Locate the cell with the specified text and output its (x, y) center coordinate. 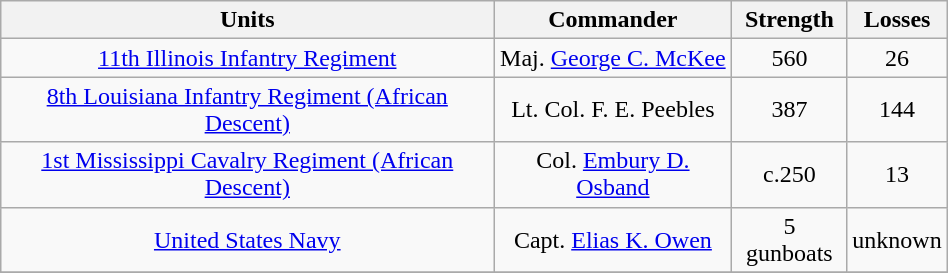
Commander (613, 20)
Col. Embury D. Osband (613, 174)
Strength (790, 20)
560 (790, 58)
c.250 (790, 174)
8th Louisiana Infantry Regiment (African Descent) (248, 110)
26 (897, 58)
unknown (897, 240)
Losses (897, 20)
5 gunboats (790, 240)
Maj. George C. McKee (613, 58)
11th Illinois Infantry Regiment (248, 58)
Capt. Elias K. Owen (613, 240)
United States Navy (248, 240)
144 (897, 110)
13 (897, 174)
Lt. Col. F. E. Peebles (613, 110)
1st Mississippi Cavalry Regiment (African Descent) (248, 174)
387 (790, 110)
Units (248, 20)
